From the cell containing the given text, extract its center point as (x, y) coordinate. 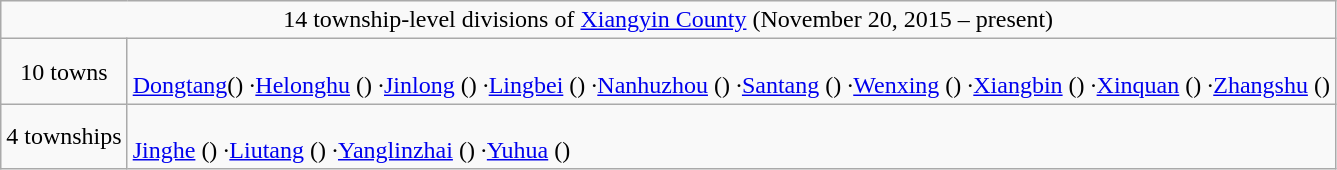
Dongtang() ·Helonghu () ·Jinlong () ·Lingbei () ·Nanhuzhou () ·Santang () ·Wenxing () ·Xiangbin () ·Xinquan () ·Zhangshu () (731, 72)
14 township-level divisions of Xiangyin County (November 20, 2015 – present) (668, 20)
4 townships (64, 136)
10 towns (64, 72)
Jinghe () ·Liutang () ·Yanglinzhai () ·Yuhua () (731, 136)
